Identify which cell holds the provided text, then report its [X, Y] central coordinate. 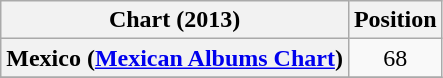
Mexico (Mexican Albums Chart) [175, 58]
68 [395, 58]
Chart (2013) [175, 20]
Position [395, 20]
